Find where the given text appears and provide that cell's center as (X, Y) coordinate. 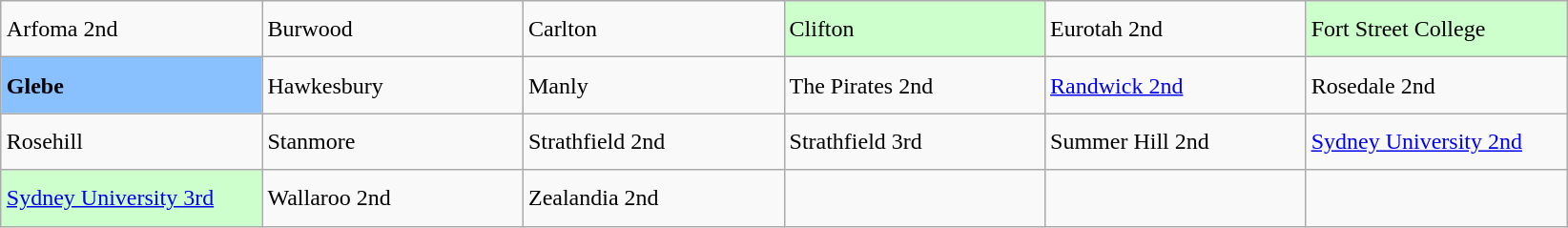
Sydney University 3rd (132, 198)
Wallaroo 2nd (393, 198)
Fort Street College (1436, 29)
Arfoma 2nd (132, 29)
Sydney University 2nd (1436, 141)
Rosehill (132, 141)
Eurotah 2nd (1176, 29)
Hawkesbury (393, 86)
Carlton (653, 29)
Manly (653, 86)
Stanmore (393, 141)
Zealandia 2nd (653, 198)
Strathfield 3rd (915, 141)
Clifton (915, 29)
Randwick 2nd (1176, 86)
Burwood (393, 29)
Rosedale 2nd (1436, 86)
Summer Hill 2nd (1176, 141)
Glebe (132, 86)
The Pirates 2nd (915, 86)
Strathfield 2nd (653, 141)
